Capture the cell that displays the provided text and extract its [x, y] central coordinate. 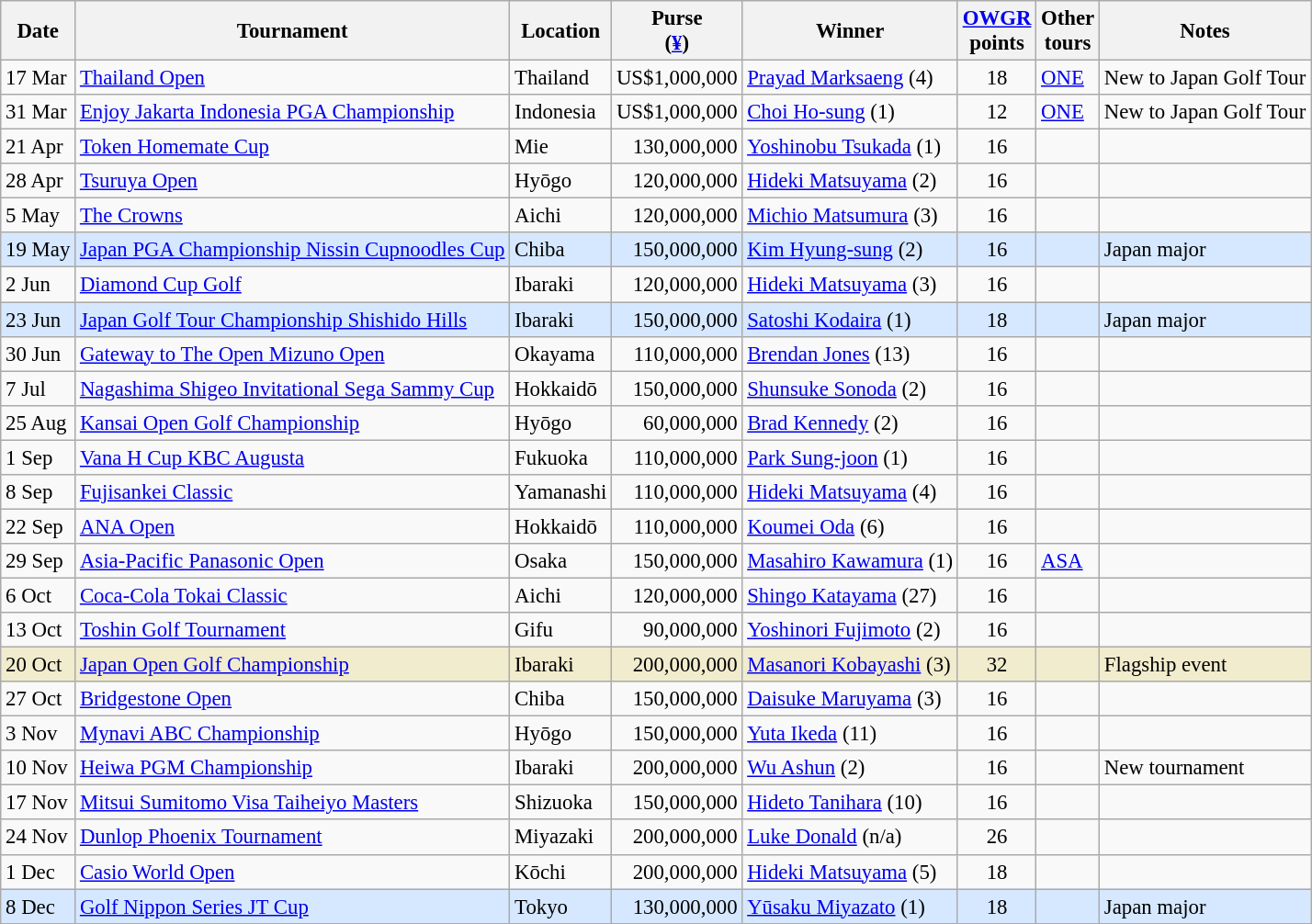
Flagship event [1205, 665]
Choi Ho-sung (1) [851, 112]
30 Jun [39, 354]
Japan PGA Championship Nissin Cupnoodles Cup [292, 251]
Mynavi ABC Championship [292, 734]
Tsuruya Open [292, 181]
Masanori Kobayashi (3) [851, 665]
Daisuke Maruyama (3) [851, 699]
Tournament [292, 31]
1 Dec [39, 872]
Indonesia [560, 112]
Golf Nippon Series JT Cup [292, 907]
Thailand Open [292, 78]
Michio Matsumura (3) [851, 216]
Bridgestone Open [292, 699]
Enjoy Jakarta Indonesia PGA Championship [292, 112]
Shizuoka [560, 803]
Luke Donald (n/a) [851, 838]
Shunsuke Sonoda (2) [851, 389]
Miyazaki [560, 838]
27 Oct [39, 699]
Hideto Tanihara (10) [851, 803]
13 Oct [39, 630]
Gateway to The Open Mizuno Open [292, 354]
Mie [560, 147]
Date [39, 31]
Hideki Matsuyama (3) [851, 285]
Token Homemate Cup [292, 147]
Kōchi [560, 872]
23 Jun [39, 320]
Coca-Cola Tokai Classic [292, 595]
1 Sep [39, 457]
21 Apr [39, 147]
Yoshinobu Tsukada (1) [851, 147]
12 [996, 112]
Masahiro Kawamura (1) [851, 561]
Yoshinori Fujimoto (2) [851, 630]
8 Sep [39, 492]
19 May [39, 251]
ASA [1068, 561]
Purse(¥) [677, 31]
Park Sung-joon (1) [851, 457]
Brendan Jones (13) [851, 354]
17 Nov [39, 803]
Koumei Oda (6) [851, 526]
Satoshi Kodaira (1) [851, 320]
Hideki Matsuyama (5) [851, 872]
Toshin Golf Tournament [292, 630]
Okayama [560, 354]
22 Sep [39, 526]
20 Oct [39, 665]
Tokyo [560, 907]
Heiwa PGM Championship [292, 768]
Yuta Ikeda (11) [851, 734]
Prayad Marksaeng (4) [851, 78]
New tournament [1205, 768]
31 Mar [39, 112]
Hideki Matsuyama (2) [851, 181]
Yūsaku Miyazato (1) [851, 907]
24 Nov [39, 838]
The Crowns [292, 216]
Othertours [1068, 31]
Location [560, 31]
29 Sep [39, 561]
Asia-Pacific Panasonic Open [292, 561]
ANA Open [292, 526]
60,000,000 [677, 423]
Osaka [560, 561]
7 Jul [39, 389]
90,000,000 [677, 630]
Nagashima Shigeo Invitational Sega Sammy Cup [292, 389]
Yamanashi [560, 492]
6 Oct [39, 595]
28 Apr [39, 181]
Casio World Open [292, 872]
Notes [1205, 31]
Diamond Cup Golf [292, 285]
17 Mar [39, 78]
Kim Hyung-sung (2) [851, 251]
25 Aug [39, 423]
3 Nov [39, 734]
Gifu [560, 630]
2 Jun [39, 285]
Fukuoka [560, 457]
Hideki Matsuyama (4) [851, 492]
OWGRpoints [996, 31]
Wu Ashun (2) [851, 768]
Japan Open Golf Championship [292, 665]
26 [996, 838]
Dunlop Phoenix Tournament [292, 838]
Thailand [560, 78]
Shingo Katayama (27) [851, 595]
8 Dec [39, 907]
Mitsui Sumitomo Visa Taiheiyo Masters [292, 803]
10 Nov [39, 768]
Japan Golf Tour Championship Shishido Hills [292, 320]
Brad Kennedy (2) [851, 423]
Vana H Cup KBC Augusta [292, 457]
Fujisankei Classic [292, 492]
5 May [39, 216]
Winner [851, 31]
Kansai Open Golf Championship [292, 423]
32 [996, 665]
